Identify which cell holds the provided text, then report its [x, y] central coordinate. 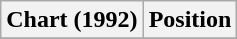
Position [190, 20]
Chart (1992) [72, 20]
